Search for the cell housing the specified text and yield its (X, Y) center coordinate. 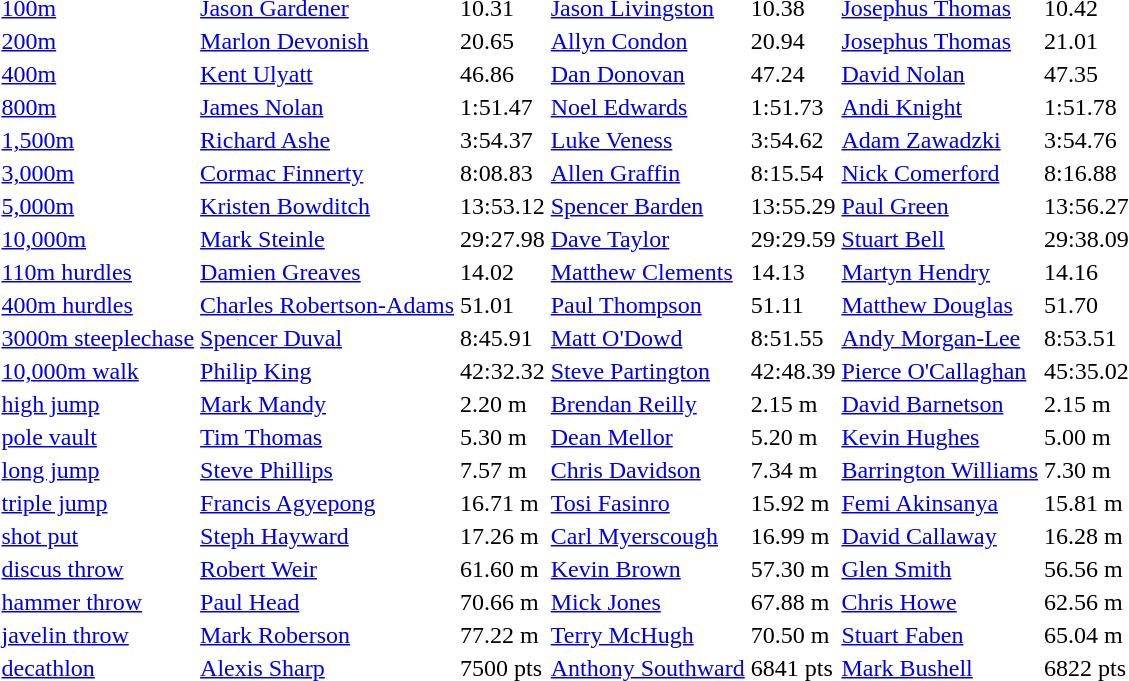
Stuart Bell (940, 239)
10,000m (98, 239)
Kristen Bowditch (328, 206)
46.86 (503, 74)
110m hurdles (98, 272)
Steve Partington (648, 371)
Spencer Barden (648, 206)
Martyn Hendry (940, 272)
Kent Ulyatt (328, 74)
triple jump (98, 503)
Richard Ashe (328, 140)
42:32.32 (503, 371)
Matthew Clements (648, 272)
29:29.59 (793, 239)
discus throw (98, 569)
shot put (98, 536)
Charles Robertson-Adams (328, 305)
Matt O'Dowd (648, 338)
3000m steeplechase (98, 338)
61.60 m (503, 569)
Matthew Douglas (940, 305)
Andy Morgan-Lee (940, 338)
hammer throw (98, 602)
Cormac Finnerty (328, 173)
13:53.12 (503, 206)
57.30 m (793, 569)
5.20 m (793, 437)
400m (98, 74)
Steve Phillips (328, 470)
51.11 (793, 305)
47.24 (793, 74)
Mick Jones (648, 602)
Josephus Thomas (940, 41)
200m (98, 41)
pole vault (98, 437)
Paul Green (940, 206)
Francis Agyepong (328, 503)
Glen Smith (940, 569)
67.88 m (793, 602)
Luke Veness (648, 140)
51.01 (503, 305)
5.30 m (503, 437)
Noel Edwards (648, 107)
David Callaway (940, 536)
javelin throw (98, 635)
Dean Mellor (648, 437)
Brendan Reilly (648, 404)
70.50 m (793, 635)
David Barnetson (940, 404)
8:51.55 (793, 338)
16.71 m (503, 503)
7.34 m (793, 470)
Carl Myerscough (648, 536)
3:54.37 (503, 140)
3,000m (98, 173)
James Nolan (328, 107)
14.02 (503, 272)
Paul Thompson (648, 305)
high jump (98, 404)
Mark Mandy (328, 404)
20.94 (793, 41)
Stuart Faben (940, 635)
8:45.91 (503, 338)
1:51.47 (503, 107)
2.20 m (503, 404)
17.26 m (503, 536)
Steph Hayward (328, 536)
Mark Steinle (328, 239)
7.57 m (503, 470)
Chris Howe (940, 602)
15.92 m (793, 503)
Kevin Brown (648, 569)
Dave Taylor (648, 239)
Paul Head (328, 602)
Nick Comerford (940, 173)
16.99 m (793, 536)
42:48.39 (793, 371)
Kevin Hughes (940, 437)
3:54.62 (793, 140)
13:55.29 (793, 206)
Barrington Williams (940, 470)
70.66 m (503, 602)
77.22 m (503, 635)
Adam Zawadzki (940, 140)
Mark Roberson (328, 635)
800m (98, 107)
Spencer Duval (328, 338)
29:27.98 (503, 239)
Marlon Devonish (328, 41)
20.65 (503, 41)
Allen Graffin (648, 173)
Chris Davidson (648, 470)
Allyn Condon (648, 41)
Terry McHugh (648, 635)
Dan Donovan (648, 74)
Damien Greaves (328, 272)
10,000m walk (98, 371)
Tosi Fasinro (648, 503)
2.15 m (793, 404)
8:08.83 (503, 173)
Femi Akinsanya (940, 503)
Pierce O'Callaghan (940, 371)
400m hurdles (98, 305)
long jump (98, 470)
14.13 (793, 272)
1,500m (98, 140)
Robert Weir (328, 569)
David Nolan (940, 74)
8:15.54 (793, 173)
1:51.73 (793, 107)
5,000m (98, 206)
Philip King (328, 371)
Tim Thomas (328, 437)
Andi Knight (940, 107)
